Determine the [x, y] coordinate at the center of the cell enclosing the given text.  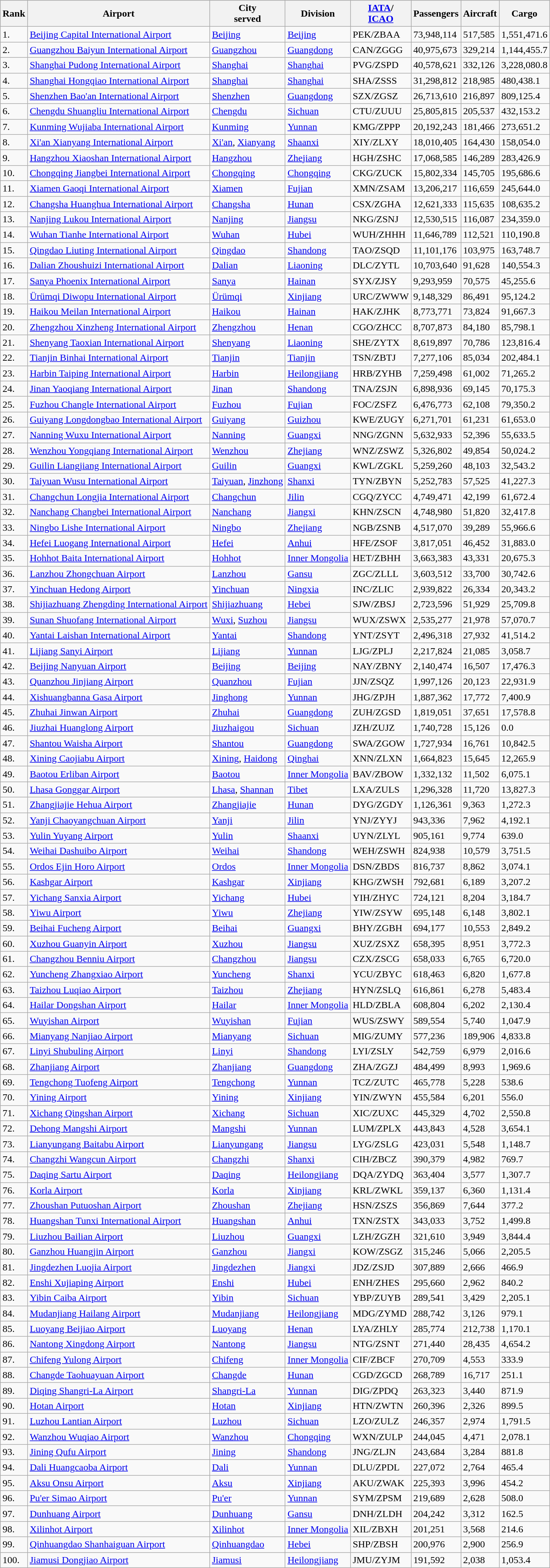
21. [14, 343]
484,499 [436, 1067]
315,246 [436, 1252]
31. [14, 497]
3,752 [480, 1221]
Aksu [248, 1483]
200,976 [436, 1545]
LZH/ZGZH [381, 1236]
3,058.7 [525, 651]
359,137 [436, 1190]
CGQ/ZYCC [381, 497]
3,207.2 [525, 882]
95,124.2 [525, 296]
12,530,515 [436, 219]
Jingdezhen [248, 1267]
18. [14, 296]
30. [14, 481]
Wuyishan Airport [119, 1021]
34. [14, 543]
23. [14, 373]
Xichang Qingshan Airport [119, 1113]
85,798.1 [525, 327]
905,161 [436, 836]
Ganzhou Huangjin Airport [119, 1252]
Ningbo [248, 528]
Beihai Fucheng Airport [119, 928]
CTU/ZUUU [381, 111]
2,496,318 [436, 635]
6,202 [480, 1005]
4,749,471 [436, 497]
Shenzhen [248, 96]
4. [14, 81]
48. [14, 759]
KRL/ZWKL [381, 1190]
7,962 [480, 820]
1,170.1 [525, 1329]
SHA/ZSSS [381, 81]
Shangri-La [248, 1390]
70,575 [480, 281]
Huangshan Tunxi International Airport [119, 1221]
112,521 [480, 235]
Nanning Wuxu International Airport [119, 435]
Korla Airport [119, 1190]
Zhoushan [248, 1206]
66. [14, 1036]
KWL/ZGKL [381, 466]
Xiamen Gaoqi International Airport [119, 188]
Qinhuangdao [248, 1545]
Ningxia [318, 589]
HET/ZBHH [381, 558]
Lanzhou Zhongchuan Airport [119, 574]
1,551,471.6 [525, 34]
79. [14, 1236]
Guilin Liangjiang International Airport [119, 466]
88. [14, 1375]
62,108 [480, 404]
285,774 [436, 1329]
Dalian Zhoushuizi International Airport [119, 266]
202,484.1 [525, 358]
HFE/ZSOF [381, 543]
Chongqing Jiangbei International Airport [119, 173]
FOC/ZSFZ [381, 404]
Cargo [525, 14]
Zhangjiajie [248, 805]
28,435 [480, 1344]
Shanghai Hongqiao International Airport [119, 81]
Hotan [248, 1406]
466.9 [525, 1267]
57,525 [480, 481]
4,517,070 [436, 528]
Passengers [436, 14]
HLD/ZBLA [381, 1005]
Taizhou Luqiao Airport [119, 990]
616,861 [436, 990]
Beihai [248, 928]
158,054.0 [525, 142]
25. [14, 404]
Changchun Longjia International Airport [119, 497]
51,929 [480, 604]
Tianjin Binhai International Airport [119, 358]
343,033 [436, 1221]
61,002 [480, 373]
218,985 [480, 81]
42. [14, 666]
INC/ZLIC [381, 589]
Huangshan [248, 1221]
93. [14, 1452]
CZX/ZSCG [381, 959]
73. [14, 1144]
3,312 [480, 1514]
Changzhou Benniu Airport [119, 959]
6,898,936 [436, 389]
TAO/ZSQD [381, 250]
Shenzhen Bao'an International Airport [119, 96]
WUH/ZHHH [381, 235]
25,805,815 [436, 111]
YIH/ZHYC [381, 897]
CSX/ZGHA [381, 204]
KOW/ZSGZ [381, 1252]
8,993 [480, 1067]
333.9 [525, 1360]
5,066 [480, 1252]
22,931.9 [525, 681]
TYN/ZBYN [381, 481]
Mangshi [248, 1128]
43. [14, 681]
Chifeng [248, 1360]
7. [14, 127]
Dali [248, 1468]
52. [14, 820]
11,101,176 [436, 250]
5,228 [480, 1082]
37. [14, 589]
Luzhou [248, 1421]
17,476.3 [525, 666]
29. [14, 466]
244,045 [436, 1437]
Quanzhou Jinjiang Airport [119, 681]
27,932 [480, 635]
2,628 [480, 1498]
Jiuzhai Huanglong Airport [119, 728]
608,804 [436, 1005]
JNG/ZLJN [381, 1452]
17. [14, 281]
2,016.6 [525, 1051]
WNZ/ZSWZ [381, 451]
1. [14, 34]
XUZ/ZSXZ [381, 944]
Luoyang [248, 1329]
41,514.2 [525, 635]
6,820 [480, 974]
5. [14, 96]
Dunhuang Airport [119, 1514]
283,426.9 [525, 157]
201,251 [436, 1529]
BAV/ZBOW [381, 774]
Fuzhou [248, 404]
15,645 [480, 759]
26. [14, 419]
Enshi Xujiaping Airport [119, 1283]
HGH/ZSHC [381, 157]
2,130.4 [525, 1005]
Zhanjiang [248, 1067]
115,635 [480, 204]
2,849.2 [525, 928]
Kashgar Airport [119, 882]
103,975 [480, 250]
Changde Taohuayuan Airport [119, 1375]
56. [14, 882]
Ningbo Lishe International Airport [119, 528]
Nantong Xingdong Airport [119, 1344]
Qinhuangdao Shanhaiguan Airport [119, 1545]
84. [14, 1313]
Lijiang Sanyi Airport [119, 651]
84,180 [480, 327]
97. [14, 1514]
43,331 [480, 558]
HRB/ZYHB [381, 373]
38. [14, 604]
LJG/ZPLJ [381, 651]
25,709.8 [525, 604]
480,438.1 [525, 81]
WEH/ZSWH [381, 851]
76. [14, 1190]
Yuncheng [248, 974]
16,761 [480, 743]
Changchun [248, 497]
979.1 [525, 1313]
11,720 [480, 789]
71. [14, 1113]
7,400.9 [525, 697]
Aksu Onsu Airport [119, 1483]
91,628 [480, 266]
Tengchong [248, 1082]
321,610 [436, 1236]
55,966.6 [525, 528]
Shenyang [248, 343]
245,644.0 [525, 188]
Changsha [248, 204]
8,951 [480, 944]
Wuyishan [248, 1021]
3,751.5 [525, 851]
Zhuhai [248, 713]
1,727,934 [436, 743]
2,038 [480, 1560]
Jining Qufu Airport [119, 1452]
HTN/ZWTN [381, 1406]
6,720.0 [525, 959]
445,329 [436, 1113]
58. [14, 913]
1,296,328 [436, 789]
Sunan Shuofang International Airport [119, 620]
2,217,824 [436, 651]
TNA/ZSJN [381, 389]
2,764 [480, 1468]
12,621,333 [436, 204]
3,568 [480, 1529]
Tibet [318, 789]
Linyi Shubuling Airport [119, 1051]
465,778 [436, 1082]
Daqing [248, 1174]
3,228,080.8 [525, 65]
163,748.7 [525, 250]
3,772.3 [525, 944]
PVG/ZSPD [381, 65]
Hohhot Baita International Airport [119, 558]
45,255.6 [525, 281]
61,653.0 [525, 419]
Yichang Sanxia Airport [119, 897]
871.9 [525, 1390]
2,140,474 [436, 666]
JDZ/ZSJD [381, 1267]
6,360 [480, 1190]
DIG/ZPDQ [381, 1390]
DQA/ZYDQ [381, 1174]
164,430 [480, 142]
9,774 [480, 836]
6,979 [480, 1051]
16,507 [480, 666]
10,553 [480, 928]
Chifeng Yulong Airport [119, 1360]
4,528 [480, 1128]
162.5 [525, 1514]
108,635.2 [525, 204]
YIW/ZSYW [381, 913]
NGB/ZSNB [381, 528]
Harbin [248, 373]
Lhasa Gonggar Airport [119, 789]
145,705 [480, 173]
1,131.4 [525, 1190]
7,259,498 [436, 373]
9. [14, 157]
7,644 [480, 1206]
91. [14, 1421]
91,667.3 [525, 312]
Kunming Wujiaba International Airport [119, 127]
55. [14, 866]
75. [14, 1174]
9,363 [480, 805]
263,323 [436, 1390]
116,659 [480, 188]
Yibin [248, 1298]
WXN/ZULP [381, 1437]
2,939,822 [436, 589]
Ürümqi [248, 296]
KWE/ZUGY [381, 419]
32,543.2 [525, 466]
Aircraft [480, 14]
110,190.8 [525, 235]
26,334 [480, 589]
1,819,051 [436, 713]
21,978 [480, 620]
Cityserved [248, 14]
5,740 [480, 1021]
116,087 [480, 219]
47. [14, 743]
Xilinhot Airport [119, 1529]
69. [14, 1082]
65. [14, 1021]
19. [14, 312]
ENH/ZHES [381, 1283]
123,816.4 [525, 343]
Mudanjiang [248, 1313]
2,974 [480, 1421]
LYI/ZSLY [381, 1051]
YNJ/ZYYJ [381, 820]
Lijiang [248, 651]
YCU/ZBYC [381, 974]
538.6 [525, 1082]
33. [14, 528]
Nanchang [248, 512]
LXA/ZULS [381, 789]
3,126 [480, 1313]
LZO/ZULZ [381, 1421]
577,236 [436, 1036]
694,177 [436, 928]
146,289 [480, 157]
Hangzhou [248, 157]
216,897 [480, 96]
98. [14, 1529]
SHE/ZYTX [381, 343]
8,862 [480, 866]
1,997,126 [436, 681]
24. [14, 389]
Nanjing Lukou International Airport [119, 219]
SZX/ZGSZ [381, 96]
329,214 [480, 50]
191,592 [436, 1560]
Jingdezhen Luojia Airport [119, 1267]
251.1 [525, 1375]
85. [14, 1329]
423,031 [436, 1144]
6,201 [480, 1098]
1,664,823 [436, 759]
Changzhi [248, 1159]
5,259,260 [436, 466]
15,802,334 [436, 173]
CGO/ZHCC [381, 327]
73,948,114 [436, 34]
ZUH/ZGSD [381, 713]
52,396 [480, 435]
83. [14, 1298]
JHG/ZPJH [381, 697]
7,277,106 [436, 358]
96. [14, 1498]
KHN/ZSCN [381, 512]
3,996 [480, 1483]
Yantai [248, 635]
86,491 [480, 296]
Zhuhai Jinwan Airport [119, 713]
556.0 [525, 1098]
Haikou [248, 312]
ZGC/ZLLL [381, 574]
XIY/ZLXY [381, 142]
140,554.3 [525, 266]
Nanjing [248, 219]
BHY/ZGBH [381, 928]
Xining, Haidong [248, 759]
227,072 [436, 1468]
Xiamen [248, 188]
40. [14, 635]
1,791.5 [525, 1421]
20. [14, 327]
82. [14, 1283]
Hohhot [248, 558]
IATA/ICAO [381, 14]
Qingdao [248, 250]
4,982 [480, 1159]
3,074.1 [525, 866]
1,677.8 [525, 974]
92. [14, 1437]
Mianyang [248, 1036]
35. [14, 558]
4,192.1 [525, 820]
Pu'er Simao Airport [119, 1498]
432,153.2 [525, 111]
32,417.8 [525, 512]
5,252,783 [436, 481]
3,440 [480, 1390]
48,103 [480, 466]
3,949 [480, 1236]
61. [14, 959]
6,148 [480, 913]
44. [14, 697]
377.2 [525, 1206]
Sanya [248, 281]
204,242 [436, 1514]
3,577 [480, 1174]
Jiamusi Dongjiao Airport [119, 1560]
1,332,132 [436, 774]
3,817,051 [436, 543]
XMN/ZSAM [381, 188]
YIN/ZWYN [381, 1098]
14. [14, 235]
61,231 [480, 419]
1,047.9 [525, 1021]
390,379 [436, 1159]
69,145 [480, 389]
6,271,701 [436, 419]
Guangzhou [248, 50]
Harbin Taiping International Airport [119, 373]
99. [14, 1545]
Shantou Waisha Airport [119, 743]
68. [14, 1067]
57,070.7 [525, 620]
2,535,277 [436, 620]
5,548 [480, 1144]
41,227.3 [525, 481]
658,395 [436, 944]
246,357 [436, 1421]
XIC/ZUXC [381, 1113]
Shanghai Pudong International Airport [119, 65]
81. [14, 1267]
695,148 [436, 913]
PEK/ZBAA [381, 34]
Lhasa, Shannan [248, 789]
Xuzhou Guanyin Airport [119, 944]
Xi'an, Xianyang [248, 142]
30,742.6 [525, 574]
Luoyang Beijiao Airport [119, 1329]
Beijing Nanyuan Airport [119, 666]
Rank [14, 14]
307,889 [436, 1267]
Qinghai [318, 759]
SJW/ZBSJ [381, 604]
658,033 [436, 959]
20,192,243 [436, 127]
195,686.6 [525, 173]
Baotou [248, 774]
16. [14, 266]
1,740,728 [436, 728]
11,646,789 [436, 235]
ZHA/ZGZJ [381, 1067]
95. [14, 1483]
31,298,812 [436, 81]
KHG/ZWSH [381, 882]
Yanji Chaoyangchuan Airport [119, 820]
Yulin [248, 836]
271,440 [436, 1344]
Wuxi, Suzhou [248, 620]
LYA/ZHLY [381, 1329]
Baotou Erliban Airport [119, 774]
Hotan Airport [119, 1406]
Jining [248, 1452]
URC/ZWWW [381, 296]
2,550.8 [525, 1113]
53. [14, 836]
Jinghong [248, 697]
3,284 [480, 1452]
63. [14, 990]
SHP/ZBSH [381, 1545]
Mianyang Nanjiao Airport [119, 1036]
49. [14, 774]
840.2 [525, 1283]
4,553 [480, 1360]
Pu'er [248, 1498]
YBP/ZUYB [381, 1298]
54. [14, 851]
Jinan [248, 389]
Liuzhou [248, 1236]
59. [14, 928]
Quanzhou [248, 681]
40,578,621 [436, 65]
Guangzhou Baiyun International Airport [119, 50]
3,802.1 [525, 913]
Nanning [248, 435]
61,672.4 [525, 497]
824,938 [436, 851]
Wenzhou Yongqiang International Airport [119, 451]
XIL/ZBXH [381, 1529]
1,126,361 [436, 805]
Xining Caojiabu Airport [119, 759]
Yuncheng Zhangxiao Airport [119, 974]
51. [14, 805]
Xilinhot [248, 1529]
28. [14, 451]
260,396 [436, 1406]
3,654.1 [525, 1128]
74. [14, 1159]
542,759 [436, 1051]
77. [14, 1206]
31,883.0 [525, 543]
71,265.2 [525, 373]
90. [14, 1406]
Hailar [248, 1005]
37,651 [480, 713]
724,121 [436, 897]
LUM/ZPLX [381, 1128]
454.2 [525, 1483]
15,126 [480, 728]
Changzhi Wangcun Airport [119, 1159]
Zhangjiajie Hehua Airport [119, 805]
Taiyuan, Jinzhong [248, 481]
41. [14, 651]
Dehong Mangshi Airport [119, 1128]
46,452 [480, 543]
Beijing Capital International Airport [119, 34]
Guizhou [318, 419]
Zhengzhou [248, 327]
Yulin Yuyang Airport [119, 836]
13. [14, 219]
Fuzhou Changle International Airport [119, 404]
8. [14, 142]
Zhengzhou Xinzheng International Airport [119, 327]
10. [14, 173]
1,499.8 [525, 1221]
273,651.2 [525, 127]
6,278 [480, 990]
465.4 [525, 1468]
1,144,455.7 [525, 50]
363,404 [436, 1174]
AKU/ZWAK [381, 1483]
212,738 [480, 1329]
243,684 [436, 1452]
YNT/ZSYT [381, 635]
Lianyungang Baitabu Airport [119, 1144]
Lianyungang [248, 1144]
49,854 [480, 451]
1,272.3 [525, 805]
9,293,959 [436, 281]
189,906 [480, 1036]
Weihai Dashuibo Airport [119, 851]
Lanzhou [248, 574]
JMU/ZYJM [381, 1560]
8,707,873 [436, 327]
4,748,980 [436, 512]
Hangzhou Xiaoshan International Airport [119, 157]
Haikou Meilan International Airport [119, 312]
100. [14, 1560]
295,660 [436, 1283]
Ganzhou [248, 1252]
HYN/ZSLQ [381, 990]
6,765 [480, 959]
Guiyang Longdongbao International Airport [119, 419]
Jiuzhaigou [248, 728]
256.9 [525, 1545]
3,184.7 [525, 897]
3. [14, 65]
MDG/ZYMD [381, 1313]
TCZ/ZUTC [381, 1082]
Xi'an Xianyang International Airport [119, 142]
Jiamusi [248, 1560]
Dali Huangcaoba Airport [119, 1468]
86. [14, 1344]
15. [14, 250]
Mudanjiang Hailang Airport [119, 1313]
SYM/ZPSM [381, 1498]
45. [14, 713]
50,024.2 [525, 451]
Liuzhou Bailian Airport [119, 1236]
DNH/ZLDH [381, 1514]
332,126 [480, 65]
6,476,773 [436, 404]
Yiwu [248, 913]
Sanya Phoenix International Airport [119, 281]
Taizhou [248, 990]
589,554 [436, 1021]
JJN/ZSQZ [381, 681]
Wuhan Tianhe International Airport [119, 235]
94. [14, 1468]
39,289 [480, 528]
Xishuangbanna Gasa Airport [119, 697]
50. [14, 789]
443,843 [436, 1128]
792,681 [436, 882]
6,075.1 [525, 774]
17,068,585 [436, 157]
769.7 [525, 1159]
Shenyang Taoxian International Airport [119, 343]
Yiwu Airport [119, 913]
NTG/ZSNT [381, 1344]
2,900 [480, 1545]
1,969.6 [525, 1067]
17,578.8 [525, 713]
Qingdao Liuting International Airport [119, 250]
Hefei Luogang International Airport [119, 543]
NNG/ZGNN [381, 435]
11,502 [480, 774]
Changsha Huanghua International Airport [119, 204]
Jinan Yaoqiang International Airport [119, 389]
809,125.4 [525, 96]
Dunhuang [248, 1514]
Hailar Dongshan Airport [119, 1005]
TSN/ZBTJ [381, 358]
Tengchong Tuofeng Airport [119, 1082]
Wuhan [248, 235]
Zhanjiang Airport [119, 1067]
219,689 [436, 1498]
Yibin Caiba Airport [119, 1298]
Changzhou [248, 959]
205,537 [480, 111]
62. [14, 974]
2,666 [480, 1267]
10,703,640 [436, 266]
22. [14, 358]
Yining Airport [119, 1098]
225,393 [436, 1483]
2,962 [480, 1283]
1,307.7 [525, 1174]
Taiyuan Wusu International Airport [119, 481]
10,842.5 [525, 743]
Yinchuan [248, 589]
3,663,383 [436, 558]
46. [14, 728]
17,772 [480, 697]
Diqing Shangri-La Airport [119, 1390]
0.0 [525, 728]
WUS/ZSWY [381, 1021]
Shijiazhuang Zhengding International Airport [119, 604]
Weihai [248, 851]
60. [14, 944]
Linyi [248, 1051]
73,824 [480, 312]
2,078.1 [525, 1437]
Shantou [248, 743]
13,827.3 [525, 789]
Nanchang Changbei International Airport [119, 512]
89. [14, 1390]
21,085 [480, 651]
Wenzhou [248, 451]
8,619,897 [436, 343]
4,471 [480, 1437]
899.5 [525, 1406]
27. [14, 435]
MIG/ZUMY [381, 1036]
CIF/ZBCF [381, 1360]
XNN/ZLXN [381, 759]
6. [14, 111]
Daqing Sartu Airport [119, 1174]
WUX/ZSWX [381, 620]
20,123 [480, 681]
943,336 [436, 820]
12,265.9 [525, 759]
618,463 [436, 974]
70,786 [480, 343]
Guiyang [248, 419]
508.0 [525, 1498]
9,148,329 [436, 296]
36. [14, 574]
Changde [248, 1375]
79,350.2 [525, 404]
LYG/ZSLG [381, 1144]
57. [14, 897]
Yichang [248, 897]
2,326 [480, 1406]
72. [14, 1128]
3,429 [480, 1298]
Xuzhou [248, 944]
Nantong [248, 1344]
Luzhou Lantian Airport [119, 1421]
Yanji [248, 820]
70,175.3 [525, 389]
26,713,610 [436, 96]
517,585 [480, 34]
SYX/ZJSY [381, 281]
Shijiazhuang [248, 604]
85,034 [480, 358]
6,189 [480, 882]
Kunming [248, 127]
234,359.0 [525, 219]
3,844.4 [525, 1236]
881.8 [525, 1452]
816,737 [436, 866]
4,833.8 [525, 1036]
Kashgar [248, 882]
Xichang [248, 1113]
3,603,512 [436, 574]
181,466 [480, 127]
SWA/ZGOW [381, 743]
16,717 [480, 1375]
TXN/ZSTX [381, 1221]
288,742 [436, 1313]
356,869 [436, 1206]
64. [14, 1005]
33,700 [480, 574]
289,541 [436, 1298]
Division [318, 14]
Yantai Laishan International Airport [119, 635]
10,579 [480, 851]
Dalian [248, 266]
78. [14, 1221]
13,206,217 [436, 188]
DLC/ZYTL [381, 266]
67. [14, 1051]
Hefei [248, 543]
Korla [248, 1190]
1,053.4 [525, 1560]
18,010,405 [436, 142]
Ordos Ejin Horo Airport [119, 866]
32. [14, 512]
5,326,802 [436, 451]
39. [14, 620]
40,975,673 [436, 50]
CIH/ZBCZ [381, 1159]
CGD/ZGCD [381, 1375]
80. [14, 1252]
270,709 [436, 1360]
Ürümqi Diwopu International Airport [119, 296]
268,789 [436, 1375]
Chengdu [248, 111]
2,205.5 [525, 1252]
4,702 [480, 1113]
CAN/ZGGG [381, 50]
Enshi [248, 1283]
5,483.4 [525, 990]
70. [14, 1098]
55,633.5 [525, 435]
2,723,596 [436, 604]
51,820 [480, 512]
5,632,933 [436, 435]
NKG/ZSNJ [381, 219]
DLU/ZPDL [381, 1468]
DYG/ZGDY [381, 805]
Ordos [248, 866]
Airport [119, 14]
11. [14, 188]
214.6 [525, 1529]
HAK/ZJHK [381, 312]
639.0 [525, 836]
20,343.2 [525, 589]
8,204 [480, 897]
JZH/ZUJZ [381, 728]
HSN/ZSZS [381, 1206]
UYN/ZLYL [381, 836]
Chengdu Shuangliu International Airport [119, 111]
Zhoushan Putuoshan Airport [119, 1206]
Yinchuan Hedong Airport [119, 589]
455,584 [436, 1098]
4,654.2 [525, 1344]
Yining [248, 1098]
DSN/ZBDS [381, 866]
1,148.7 [525, 1144]
2,205.1 [525, 1298]
2. [14, 50]
12. [14, 204]
CKG/ZUCK [381, 173]
1,887,362 [436, 697]
8,773,771 [436, 312]
87. [14, 1360]
KMG/ZPPP [381, 127]
20,675.3 [525, 558]
42,199 [480, 497]
Guilin [248, 466]
Wanzhou [248, 1437]
NAY/ZBNY [381, 666]
Wanzhou Wuqiao Airport [119, 1437]
